Return (x, y) of the center of cell containing provided text 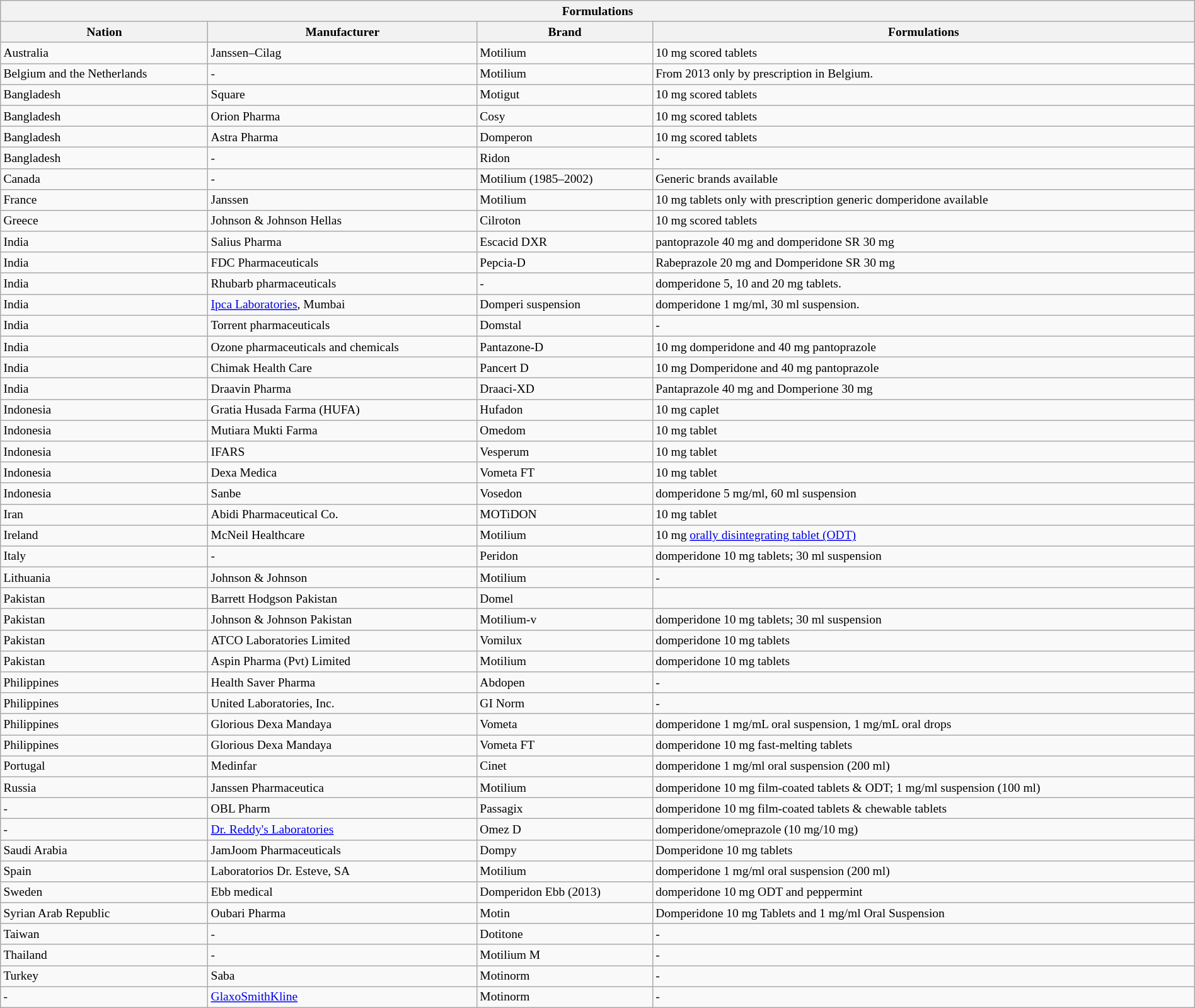
FDC Pharmaceuticals (343, 262)
Laboratorios Dr. Esteve, SA (343, 871)
Dr. Reddy's Laboratories (343, 830)
Gratia Husada Farma (HUFA) (343, 410)
domperidone 10 mg film-coated tablets & ODT; 1 mg/ml suspension (100 ml) (924, 787)
Generic brands available (924, 179)
Omez D (565, 830)
Draaci-XD (565, 388)
Domperidone 10 mg tablets (924, 850)
Russia (105, 787)
Ridon (565, 158)
Hufadon (565, 410)
domperidone 5, 10 and 20 mg tablets. (924, 284)
Abidi Pharmaceutical Co. (343, 514)
Vosedon (565, 493)
GI Norm (565, 704)
ATCO Laboratories Limited (343, 640)
10 mg Domperidone and 40 mg pantoprazole (924, 368)
Astra Pharma (343, 136)
Domstal (565, 325)
Italy (105, 556)
Square (343, 95)
Orion Pharma (343, 116)
Greece (105, 221)
McNeil Healthcare (343, 536)
Dompy (565, 850)
Vometa (565, 724)
Australia (105, 53)
IFARS (343, 451)
United Laboratories, Inc. (343, 704)
Salius Pharma (343, 242)
Ebb medical (343, 893)
Domperon (565, 136)
Nation (105, 32)
Lithuania (105, 577)
France (105, 199)
Syrian Arab Republic (105, 913)
Abdopen (565, 682)
domperidone 10 mg fast-melting tablets (924, 745)
Spain (105, 871)
Domel (565, 599)
Dexa Medica (343, 473)
Johnson & Johnson Pakistan (343, 619)
Vomilux (565, 640)
Brand (565, 32)
domperidone 1 mg/ml, 30 ml suspension. (924, 305)
Motilium-v (565, 619)
Motigut (565, 95)
Ireland (105, 536)
Draavin Pharma (343, 388)
Dotitone (565, 934)
Chimak Health Care (343, 368)
Motilium (1985–2002) (565, 179)
Janssen (343, 199)
Sweden (105, 893)
Peridon (565, 556)
Johnson & Johnson Hellas (343, 221)
Cinet (565, 767)
Pantazone-D (565, 347)
Cilroton (565, 221)
Iran (105, 514)
Saudi Arabia (105, 850)
OBL Pharm (343, 808)
Domperidone 10 mg Tablets and 1 mg/ml Oral Suspension (924, 913)
Turkey (105, 976)
Manufacturer (343, 32)
10 mg orally disintegrating tablet (ODT) (924, 536)
Johnson & Johnson (343, 577)
10 mg tablets only with prescription generic domperidone available (924, 199)
Oubari Pharma (343, 913)
Cosy (565, 116)
Aspin Pharma (Pvt) Limited (343, 661)
Torrent pharmaceuticals (343, 325)
Sanbe (343, 493)
Health Saver Pharma (343, 682)
domperidone 5 mg/ml, 60 ml suspension (924, 493)
Barrett Hodgson Pakistan (343, 599)
Rabeprazole 20 mg and Domperidone SR 30 mg (924, 262)
Pancert D (565, 368)
10 mg domperidone and 40 mg pantoprazole (924, 347)
From 2013 only by prescription in Belgium. (924, 74)
Medinfar (343, 767)
domperidone 10 mg ODT and peppermint (924, 893)
JamJoom Pharmaceuticals (343, 850)
Thailand (105, 954)
Saba (343, 976)
Taiwan (105, 934)
Domperidon Ebb (2013) (565, 893)
GlaxoSmithKline (343, 997)
pantoprazole 40 mg and domperidone SR 30 mg (924, 242)
Vesperum (565, 451)
Escacid DXR (565, 242)
Belgium and the Netherlands (105, 74)
Mutiara Mukti Farma (343, 430)
domperidone/omeprazole (10 mg/10 mg) (924, 830)
Passagix (565, 808)
Ipca Laboratories, Mumbai (343, 305)
Omedom (565, 430)
domperidone 1 mg/mL oral suspension, 1 mg/mL oral drops (924, 724)
Canada (105, 179)
MOTiDON (565, 514)
Pepcia-D (565, 262)
Pantaprazole 40 mg and Domperione 30 mg (924, 388)
Rhubarb pharmaceuticals (343, 284)
Portugal (105, 767)
Ozone pharmaceuticals and chemicals (343, 347)
domperidone 10 mg film-coated tablets & chewable tablets (924, 808)
Janssen Pharmaceutica (343, 787)
Janssen–Cilag (343, 53)
10 mg caplet (924, 410)
Domperi suspension (565, 305)
Motin (565, 913)
Motilium M (565, 954)
